Output the (x, y) coordinate of the center of the cell containing the given text.  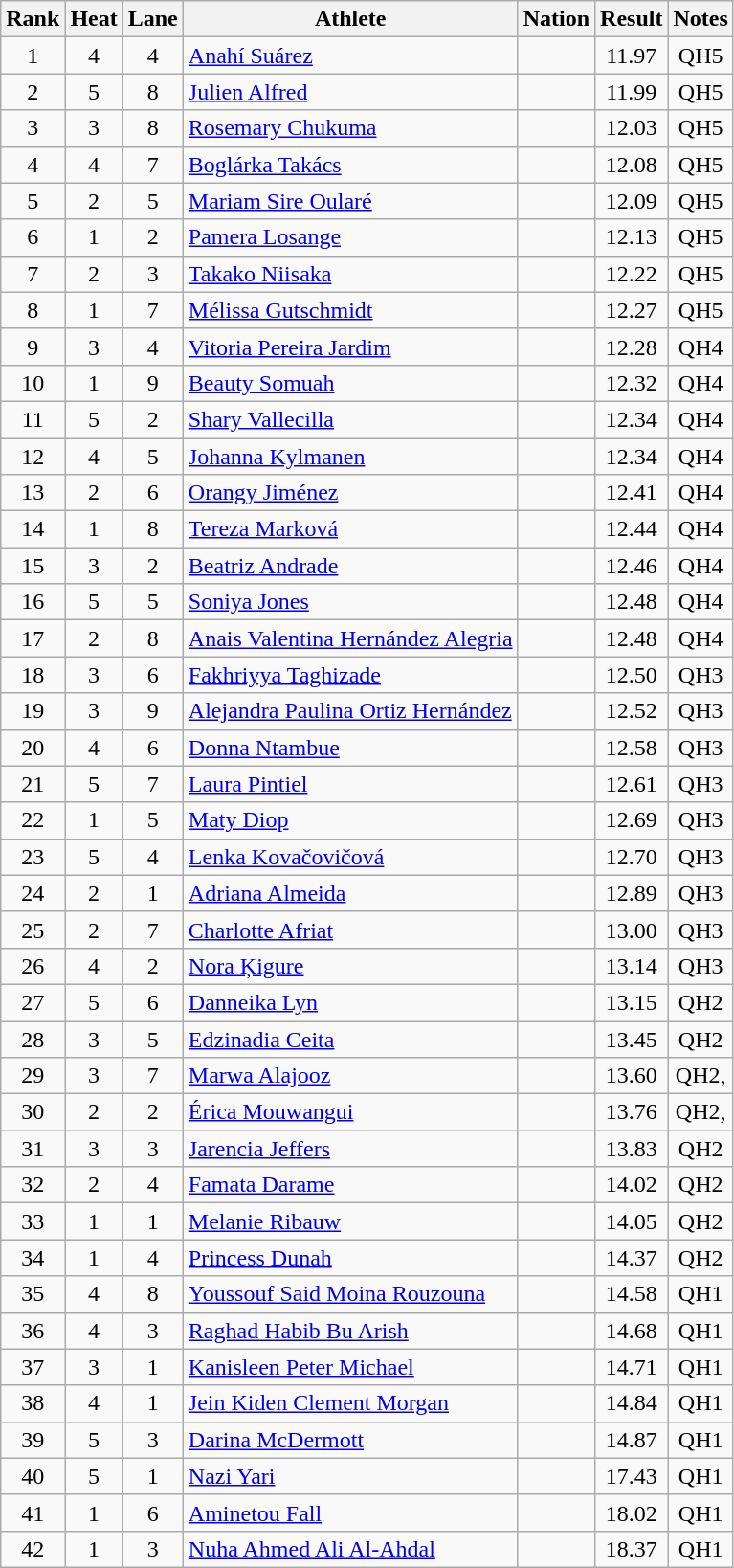
32 (33, 1185)
13.15 (632, 1002)
Nuha Ahmed Ali Al-Ahdal (350, 1549)
19 (33, 711)
Mélissa Gutschmidt (350, 310)
14.02 (632, 1185)
Vitoria Pereira Jardim (350, 347)
Anais Valentina Hernández Alegria (350, 638)
Maty Diop (350, 820)
18.02 (632, 1512)
Orangy Jiménez (350, 493)
27 (33, 1002)
12.28 (632, 347)
12.13 (632, 237)
Princess Dunah (350, 1258)
41 (33, 1512)
39 (33, 1440)
Anahí Suárez (350, 56)
23 (33, 857)
Melanie Ribauw (350, 1221)
Shary Vallecilla (350, 419)
Alejandra Paulina Ortiz Hernández (350, 711)
12.69 (632, 820)
25 (33, 930)
21 (33, 784)
12.41 (632, 493)
13.60 (632, 1076)
12.09 (632, 201)
33 (33, 1221)
Fakhriyya Taghizade (350, 675)
Aminetou Fall (350, 1512)
Donna Ntambue (350, 748)
15 (33, 566)
Nation (556, 19)
Nora Ķigure (350, 966)
Kanisleen Peter Michael (350, 1367)
22 (33, 820)
18.37 (632, 1549)
Rosemary Chukuma (350, 128)
11 (33, 419)
12.89 (632, 893)
Heat (94, 19)
31 (33, 1149)
Nazi Yari (350, 1476)
Famata Darame (350, 1185)
14.87 (632, 1440)
Laura Pintiel (350, 784)
17.43 (632, 1476)
42 (33, 1549)
24 (33, 893)
11.99 (632, 92)
Adriana Almeida (350, 893)
34 (33, 1258)
12.52 (632, 711)
18 (33, 675)
Boglárka Takács (350, 165)
12.58 (632, 748)
12.61 (632, 784)
12.32 (632, 383)
Charlotte Afriat (350, 930)
Danneika Lyn (350, 1002)
Beauty Somuah (350, 383)
Pamera Losange (350, 237)
13.76 (632, 1112)
Érica Mouwangui (350, 1112)
Julien Alfred (350, 92)
12.03 (632, 128)
10 (33, 383)
20 (33, 748)
Marwa Alajooz (350, 1076)
Mariam Sire Oularé (350, 201)
29 (33, 1076)
13.00 (632, 930)
38 (33, 1403)
30 (33, 1112)
12.70 (632, 857)
Beatriz Andrade (350, 566)
Edzinadia Ceita (350, 1039)
Johanna Kylmanen (350, 457)
13.14 (632, 966)
Lane (153, 19)
13.83 (632, 1149)
37 (33, 1367)
14.68 (632, 1331)
Lenka Kovačovičová (350, 857)
28 (33, 1039)
14 (33, 529)
13.45 (632, 1039)
Jein Kiden Clement Morgan (350, 1403)
Notes (701, 19)
12.22 (632, 274)
Soniya Jones (350, 602)
Takako Niisaka (350, 274)
Raghad Habib Bu Arish (350, 1331)
12 (33, 457)
12.44 (632, 529)
17 (33, 638)
12.27 (632, 310)
11.97 (632, 56)
14.37 (632, 1258)
14.84 (632, 1403)
40 (33, 1476)
Tereza Marková (350, 529)
Result (632, 19)
Youssouf Said Moina Rouzouna (350, 1294)
14.71 (632, 1367)
Darina McDermott (350, 1440)
14.58 (632, 1294)
13 (33, 493)
Jarencia Jeffers (350, 1149)
Rank (33, 19)
12.50 (632, 675)
14.05 (632, 1221)
35 (33, 1294)
Athlete (350, 19)
36 (33, 1331)
12.08 (632, 165)
16 (33, 602)
12.46 (632, 566)
26 (33, 966)
